Capture the cell that displays the provided text and extract its [x, y] central coordinate. 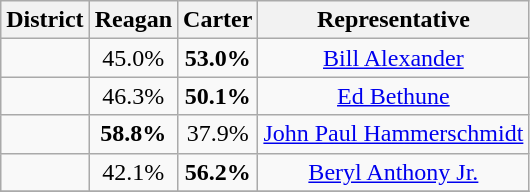
58.8% [133, 134]
Representative [394, 20]
John Paul Hammerschmidt [394, 134]
53.0% [218, 58]
56.2% [218, 172]
Ed Bethune [394, 96]
42.1% [133, 172]
Reagan [133, 20]
Carter [218, 20]
46.3% [133, 96]
50.1% [218, 96]
37.9% [218, 134]
District [45, 20]
Bill Alexander [394, 58]
Beryl Anthony Jr. [394, 172]
45.0% [133, 58]
